Return the [x, y] coordinate for the center point of the cell that contains the specified text.  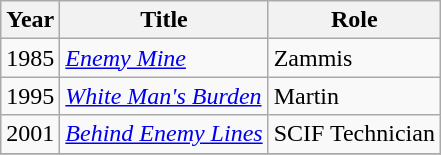
SCIF Technician [354, 134]
Zammis [354, 58]
Title [164, 20]
Enemy Mine [164, 58]
Year [30, 20]
Martin [354, 96]
White Man's Burden [164, 96]
1985 [30, 58]
Role [354, 20]
2001 [30, 134]
Behind Enemy Lines [164, 134]
1995 [30, 96]
